Provide the (x, y) coordinate of the cell's center where the given text is located.  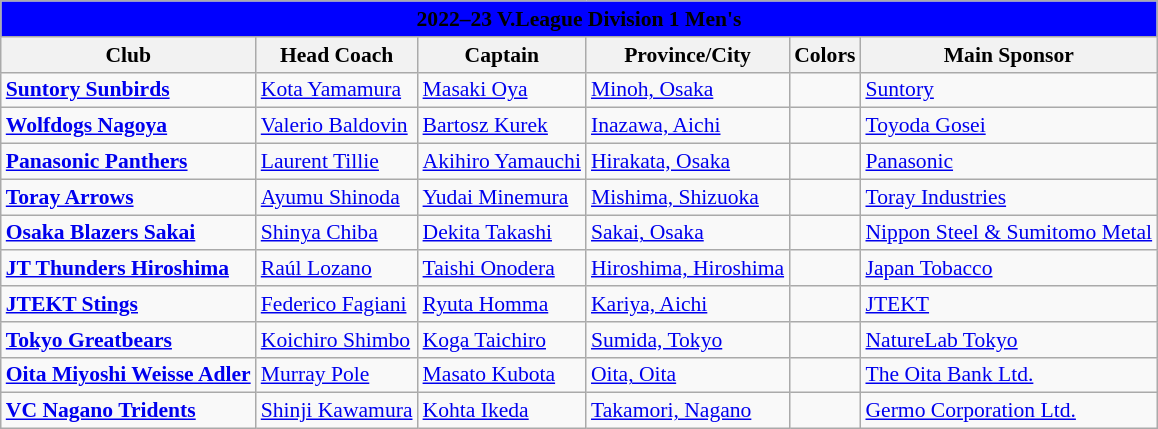
Ayumu Shinoda (337, 197)
Wolfdogs Nagoya (128, 126)
Kota Yamamura (337, 90)
Kohta Ikeda (502, 411)
Hirakata, Osaka (688, 162)
Suntory Sunbirds (128, 90)
Inazawa, Aichi (688, 126)
Toray Industries (1008, 197)
The Oita Bank Ltd. (1008, 375)
NatureLab Tokyo (1008, 340)
Ryuta Homma (502, 304)
Colors (824, 55)
Japan Tobacco (1008, 269)
Oita Miyoshi Weisse Adler (128, 375)
Bartosz Kurek (502, 126)
Hiroshima, Hiroshima (688, 269)
Raúl Lozano (337, 269)
Taishi Onodera (502, 269)
Oita, Oita (688, 375)
Valerio Baldovin (337, 126)
Koga Taichiro (502, 340)
JTEKT Stings (128, 304)
Sakai, Osaka (688, 233)
Mishima, Shizuoka (688, 197)
Federico Fagiani (337, 304)
Akihiro Yamauchi (502, 162)
JTEKT (1008, 304)
Toyoda Gosei (1008, 126)
Panasonic Panthers (128, 162)
Masato Kubota (502, 375)
Head Coach (337, 55)
Koichiro Shimbo (337, 340)
Sumida, Tokyo (688, 340)
Laurent Tillie (337, 162)
2022–23 V.League Division 1 Men's (579, 19)
Suntory (1008, 90)
Kariya, Aichi (688, 304)
JT Thunders Hiroshima (128, 269)
Yudai Minemura (502, 197)
Masaki Oya (502, 90)
VC Nagano Tridents (128, 411)
Osaka Blazers Sakai (128, 233)
Toray Arrows (128, 197)
Murray Pole (337, 375)
Club (128, 55)
Shinya Chiba (337, 233)
Panasonic (1008, 162)
Dekita Takashi (502, 233)
Germo Corporation Ltd. (1008, 411)
Shinji Kawamura (337, 411)
Takamori, Nagano (688, 411)
Province/City (688, 55)
Main Sponsor (1008, 55)
Captain (502, 55)
Minoh, Osaka (688, 90)
Nippon Steel & Sumitomo Metal (1008, 233)
Tokyo Greatbears (128, 340)
